Capture the cell that displays the provided text and extract its (x, y) central coordinate. 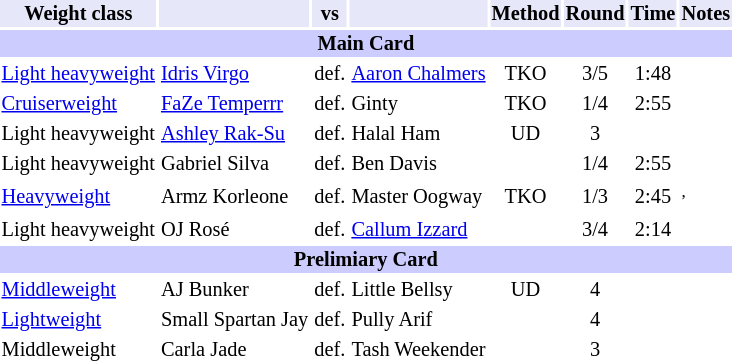
FaZe Temperrr (234, 104)
3 (595, 134)
Heavyweight (78, 196)
Method (526, 14)
Ginty (418, 104)
Pully Arif (418, 318)
Time (653, 14)
Middleweight (78, 288)
3/5 (595, 74)
1/3 (595, 196)
AJ Bunker (234, 288)
OJ Rosé (234, 228)
Callum Izzard (418, 228)
Idris Virgo (234, 74)
2:45 (653, 196)
Master Oogway (418, 196)
Weight class (78, 14)
Main Card (366, 44)
Ben Davis (418, 164)
Notes (706, 14)
vs (330, 14)
2:14 (653, 228)
Gabriel Silva (234, 164)
Lightweight (78, 318)
Ashley Rak-Su (234, 134)
Halal Ham (418, 134)
3/4 (595, 228)
Little Bellsy (418, 288)
Round (595, 14)
1:48 (653, 74)
Armz Korleone (234, 196)
Cruiserweight (78, 104)
Prelimiary Card (366, 258)
Small Spartan Jay (234, 318)
Aaron Chalmers (418, 74)
, (706, 196)
